For the text-containing cell, return its midpoint in [X, Y] coordinate format. 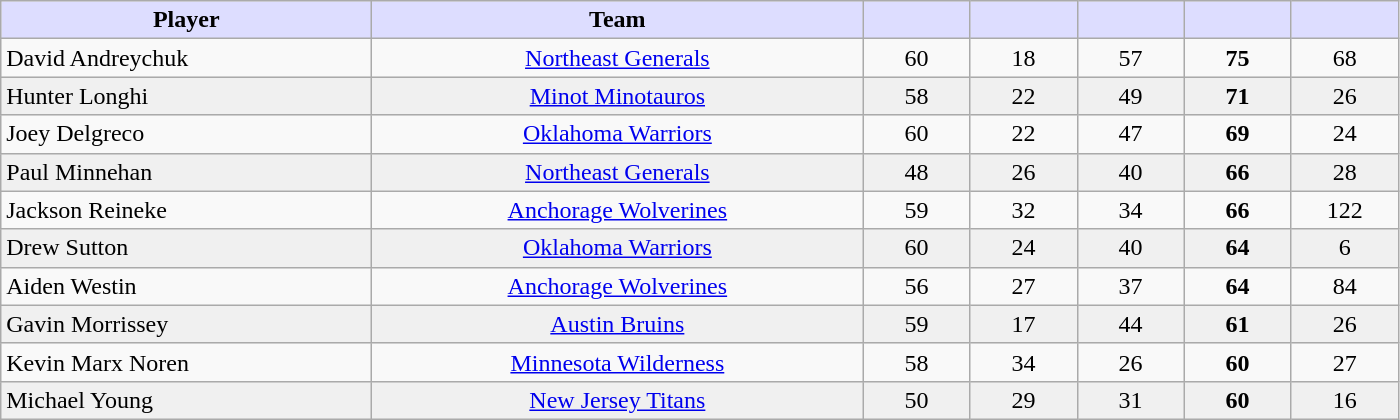
New Jersey Titans [618, 400]
Hunter Longhi [186, 96]
68 [1344, 58]
Michael Young [186, 400]
Minot Minotauros [618, 96]
David Andreychuk [186, 58]
Minnesota Wilderness [618, 362]
44 [1130, 324]
28 [1344, 172]
Drew Sutton [186, 248]
16 [1344, 400]
29 [1024, 400]
Austin Bruins [618, 324]
56 [916, 286]
Team [618, 20]
18 [1024, 58]
69 [1238, 134]
Paul Minnehan [186, 172]
Kevin Marx Noren [186, 362]
37 [1130, 286]
50 [916, 400]
31 [1130, 400]
57 [1130, 58]
47 [1130, 134]
61 [1238, 324]
Gavin Morrissey [186, 324]
Aiden Westin [186, 286]
75 [1238, 58]
6 [1344, 248]
49 [1130, 96]
32 [1024, 210]
71 [1238, 96]
17 [1024, 324]
Joey Delgreco [186, 134]
84 [1344, 286]
Jackson Reineke [186, 210]
122 [1344, 210]
48 [916, 172]
Player [186, 20]
